Scan for the cell matching the given text and deliver its (X, Y) coordinate at center. 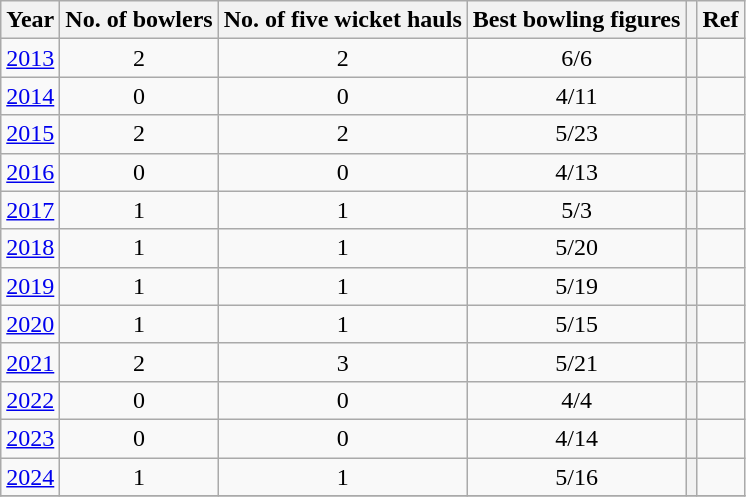
5/15 (576, 324)
Ref (720, 20)
5/16 (576, 477)
2014 (30, 96)
2021 (30, 362)
2023 (30, 438)
4/11 (576, 96)
4/4 (576, 400)
2015 (30, 134)
2019 (30, 286)
2018 (30, 248)
5/21 (576, 362)
2013 (30, 58)
6/6 (576, 58)
No. of bowlers (139, 20)
2024 (30, 477)
5/3 (576, 210)
5/19 (576, 286)
Year (30, 20)
No. of five wicket hauls (342, 20)
2017 (30, 210)
5/20 (576, 248)
2022 (30, 400)
Best bowling figures (576, 20)
2016 (30, 172)
2020 (30, 324)
5/23 (576, 134)
4/13 (576, 172)
4/14 (576, 438)
3 (342, 362)
